Pinpoint the cell where the given text exists, returning its [X, Y] midpoint coordinate. 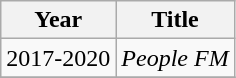
People FM [175, 58]
Title [175, 20]
2017-2020 [58, 58]
Year [58, 20]
